For the text-containing cell, return its midpoint in (X, Y) coordinate format. 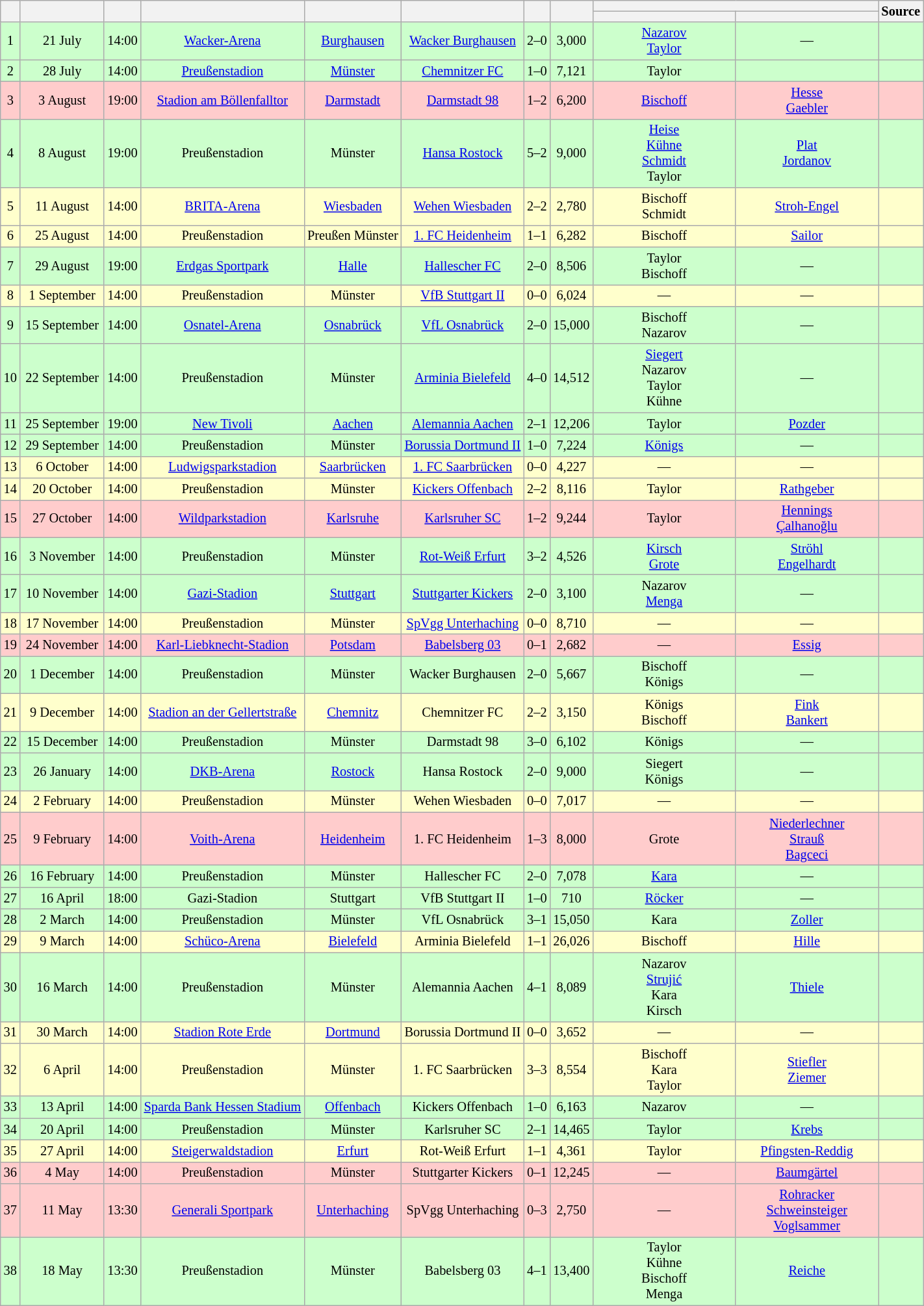
2 February (62, 801)
16 April (62, 898)
8,710 (571, 623)
Stadion an der Gellertstraße (222, 712)
25 (10, 839)
Karl-Liebknecht-Stadion (222, 645)
Wildparkstadion (222, 519)
3,652 (571, 1032)
4,526 (571, 556)
22 September (62, 378)
12,206 (571, 424)
Stadion Rote Erde (222, 1032)
3,000 (571, 41)
Siegert Nazarov Taylor Kühne (664, 378)
Ströhl Engelhardt (807, 556)
3–2 (537, 556)
21 July (62, 41)
3 November (62, 556)
13 (10, 467)
6 April (62, 1069)
Generali Sportpark (222, 1210)
14,465 (571, 1129)
Fink Bankert (807, 712)
26 (10, 876)
7,224 (571, 445)
Hennings Çalhanoğlu (807, 519)
Hille (807, 941)
Röcker (664, 898)
9 (10, 325)
Erdgas Sportpark (222, 266)
21 (10, 712)
Krebs (807, 1129)
Chemnitz (353, 712)
4,227 (571, 467)
27 April (62, 1151)
28 (10, 920)
Rathgeber (807, 489)
28 July (62, 71)
3–0 (537, 742)
BRITA-Arena (222, 207)
4–0 (537, 378)
7,017 (571, 801)
Stadion am Böllenfalltor (222, 100)
1 December (62, 674)
5 (10, 207)
Saarbrücken (353, 467)
9 March (62, 941)
32 (10, 1069)
2,682 (571, 645)
Burghausen (353, 41)
13,400 (571, 1271)
4,361 (571, 1151)
8 (10, 296)
18 May (62, 1271)
Ludwigsparkstadion (222, 467)
Erfurt (353, 1151)
6,200 (571, 100)
2 (10, 71)
Bischoff Nazarov (664, 325)
20 October (62, 489)
7 (10, 266)
8,554 (571, 1069)
19 (10, 645)
1 (10, 41)
6 (10, 236)
22 (10, 742)
Reiche (807, 1271)
6,102 (571, 742)
27 (10, 898)
15 September (62, 325)
Osnabrück (353, 325)
4 (10, 153)
Siegert Königs (664, 771)
13 April (62, 1107)
New Tivoli (222, 424)
0–3 (537, 1210)
10 November (62, 593)
Bielefeld (353, 941)
9 December (62, 712)
4 May (62, 1173)
9,244 (571, 519)
2,780 (571, 207)
12 (10, 445)
3 August (62, 100)
Aachen (353, 424)
6,282 (571, 236)
Bischoff Schmidt (664, 207)
Hesse Gaebler (807, 100)
8,000 (571, 839)
Wacker-Arena (222, 41)
16 March (62, 987)
6,024 (571, 296)
Königs Bischoff (664, 712)
Bischoff Kara Taylor (664, 1069)
9 February (62, 839)
Osnatel-Arena (222, 325)
38 (10, 1271)
8,089 (571, 987)
16 (10, 556)
18 (10, 623)
23 (10, 771)
3,150 (571, 712)
710 (571, 898)
Potsdam (353, 645)
Nazarov Strujić Kara Kirsch (664, 987)
20 April (62, 1129)
Source (901, 11)
Darmstadt (353, 100)
31 (10, 1032)
Voith-Arena (222, 839)
24 November (62, 645)
12,245 (571, 1173)
2,750 (571, 1210)
8 August (62, 153)
Bischoff Königs (664, 674)
Halle (353, 266)
26,026 (571, 941)
27 October (62, 519)
14,512 (571, 378)
3,100 (571, 593)
15 (10, 519)
34 (10, 1129)
36 (10, 1173)
29 September (62, 445)
16 February (62, 876)
Dortmund (353, 1032)
17 (10, 593)
11 (10, 424)
Offenbach (353, 1107)
Rohracker Schweinsteiger Voglsammer (807, 1210)
14 (10, 489)
25 August (62, 236)
Schüco-Arena (222, 941)
11 August (62, 207)
Heidenheim (353, 839)
37 (10, 1210)
Baumgärtel (807, 1173)
Nazarov (664, 1107)
Zoller (807, 920)
Wiesbaden (353, 207)
Thiele (807, 987)
Taylor Bischoff (664, 266)
Nazarov Menga (664, 593)
20 (10, 674)
Unterhaching (353, 1210)
6 October (62, 467)
24 (10, 801)
33 (10, 1107)
15 December (62, 742)
1–3 (537, 839)
Heise Kühne Schmidt Taylor (664, 153)
Stroh-Engel (807, 207)
DKB-Arena (222, 771)
1 September (62, 296)
Grote (664, 839)
25 September (62, 424)
Plat Jordanov (807, 153)
Stiefler Ziemer (807, 1069)
11 May (62, 1210)
Karlsruhe (353, 519)
Niederlechner Strauß Bagceci (807, 839)
3–1 (537, 920)
Essig (807, 645)
Steigerwaldstadion (222, 1151)
Sparda Bank Hessen Stadium (222, 1107)
Rostock (353, 771)
30 March (62, 1032)
26 January (62, 771)
3–3 (537, 1069)
8,116 (571, 489)
5,667 (571, 674)
7,121 (571, 71)
18:00 (122, 898)
Pfingsten-Reddig (807, 1151)
7,078 (571, 876)
6,163 (571, 1107)
17 November (62, 623)
5–2 (537, 153)
29 August (62, 266)
15,050 (571, 920)
35 (10, 1151)
Kirsch Grote (664, 556)
Nazarov Taylor (664, 41)
Taylor Kühne Bischoff Menga (664, 1271)
10 (10, 378)
2 March (62, 920)
29 (10, 941)
Preußen Münster (353, 236)
Sailor (807, 236)
8,506 (571, 266)
30 (10, 987)
3 (10, 100)
Pozder (807, 424)
15,000 (571, 325)
